From the cell containing the given text, extract its center point as (X, Y) coordinate. 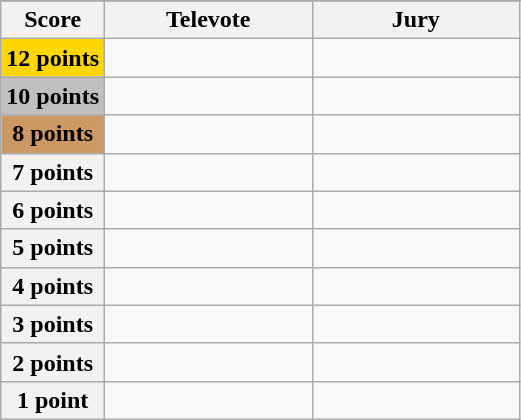
Score (53, 20)
5 points (53, 248)
4 points (53, 286)
10 points (53, 96)
Televote (209, 20)
8 points (53, 134)
Jury (416, 20)
7 points (53, 172)
12 points (53, 58)
3 points (53, 324)
2 points (53, 362)
6 points (53, 210)
1 point (53, 400)
